Determine the [X, Y] coordinate at the center of the cell enclosing the given text.  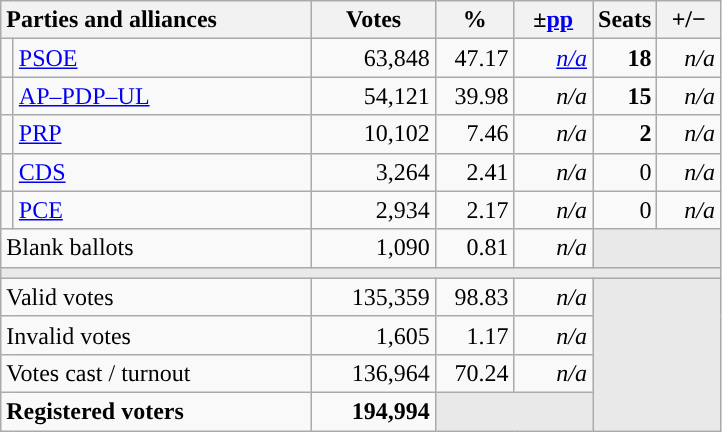
Invalid votes [156, 335]
39.98 [474, 96]
Votes cast / turnout [156, 373]
10,102 [374, 134]
Parties and alliances [156, 20]
18 [624, 58]
1.17 [474, 335]
Seats [624, 20]
194,994 [374, 411]
% [474, 20]
±pp [554, 20]
PSOE [162, 58]
63,848 [374, 58]
2.17 [474, 210]
15 [624, 96]
70.24 [474, 373]
2,934 [374, 210]
1,090 [374, 248]
PRP [162, 134]
Valid votes [156, 297]
98.83 [474, 297]
CDS [162, 172]
+/− [689, 20]
PCE [162, 210]
136,964 [374, 373]
47.17 [474, 58]
Registered voters [156, 411]
135,359 [374, 297]
2 [624, 134]
AP–PDP–UL [162, 96]
54,121 [374, 96]
0.81 [474, 248]
2.41 [474, 172]
1,605 [374, 335]
Blank ballots [156, 248]
3,264 [374, 172]
7.46 [474, 134]
Votes [374, 20]
